Capture the cell that displays the provided text and extract its (x, y) central coordinate. 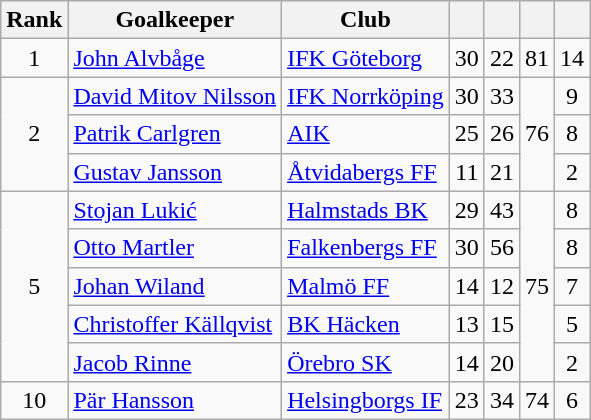
Åtvidabergs FF (366, 172)
10 (34, 400)
Club (366, 20)
43 (502, 210)
29 (466, 210)
75 (536, 286)
Jacob Rinne (175, 362)
34 (502, 400)
26 (502, 134)
Otto Martler (175, 248)
BK Häcken (366, 324)
Pär Hansson (175, 400)
Christoffer Källqvist (175, 324)
23 (466, 400)
Patrik Carlgren (175, 134)
IFK Göteborg (366, 58)
33 (502, 96)
AIK (366, 134)
13 (466, 324)
21 (502, 172)
Helsingborgs IF (366, 400)
Stojan Lukić (175, 210)
Falkenbergs FF (366, 248)
56 (502, 248)
John Alvbåge (175, 58)
20 (502, 362)
25 (466, 134)
IFK Norrköping (366, 96)
Goalkeeper (175, 20)
6 (572, 400)
Halmstads BK (366, 210)
Örebro SK (366, 362)
Malmö FF (366, 286)
7 (572, 286)
74 (536, 400)
David Mitov Nilsson (175, 96)
11 (466, 172)
9 (572, 96)
Gustav Jansson (175, 172)
22 (502, 58)
Rank (34, 20)
1 (34, 58)
12 (502, 286)
81 (536, 58)
15 (502, 324)
76 (536, 134)
Johan Wiland (175, 286)
